Output the (x, y) coordinate of the center of the cell containing the given text.  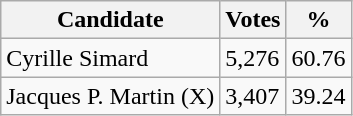
60.76 (318, 58)
3,407 (253, 96)
Cyrille Simard (110, 58)
Votes (253, 20)
% (318, 20)
5,276 (253, 58)
Jacques P. Martin (X) (110, 96)
Candidate (110, 20)
39.24 (318, 96)
